Search for the cell housing the specified text and yield its [x, y] center coordinate. 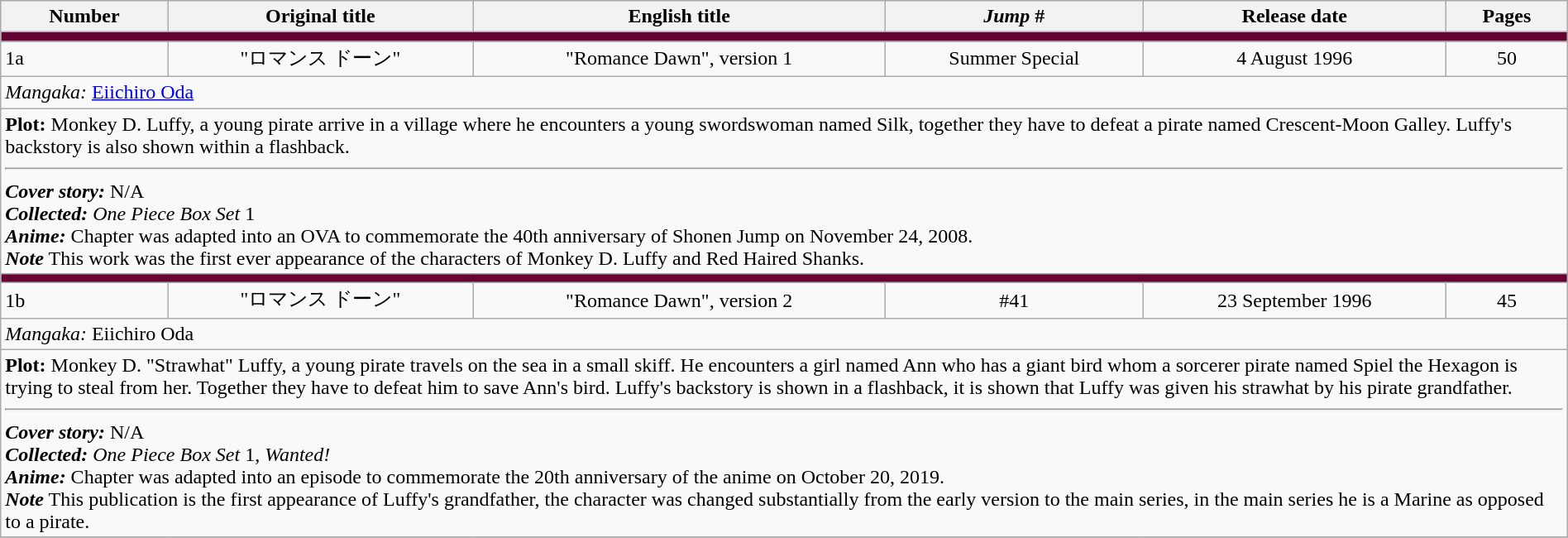
Release date [1295, 17]
1a [84, 60]
Summer Special [1014, 60]
1b [84, 301]
#41 [1014, 301]
Jump # [1014, 17]
"Romance Dawn", version 1 [680, 60]
4 August 1996 [1295, 60]
English title [680, 17]
Number [84, 17]
Original title [320, 17]
"Romance Dawn", version 2 [680, 301]
45 [1507, 301]
Pages [1507, 17]
23 September 1996 [1295, 301]
50 [1507, 60]
